Output the [x, y] coordinate of the center of the cell containing the given text.  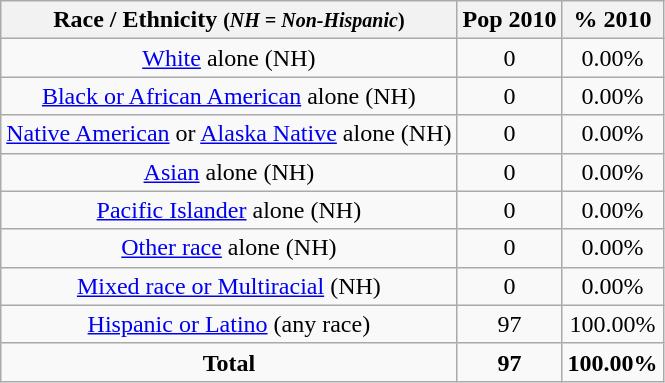
Black or African American alone (NH) [229, 96]
% 2010 [612, 20]
White alone (NH) [229, 58]
Pop 2010 [510, 20]
Pacific Islander alone (NH) [229, 210]
Other race alone (NH) [229, 248]
Total [229, 362]
Asian alone (NH) [229, 172]
Hispanic or Latino (any race) [229, 324]
Mixed race or Multiracial (NH) [229, 286]
Native American or Alaska Native alone (NH) [229, 134]
Race / Ethnicity (NH = Non-Hispanic) [229, 20]
